Provide the (x, y) coordinate of the cell's center where the given text is located.  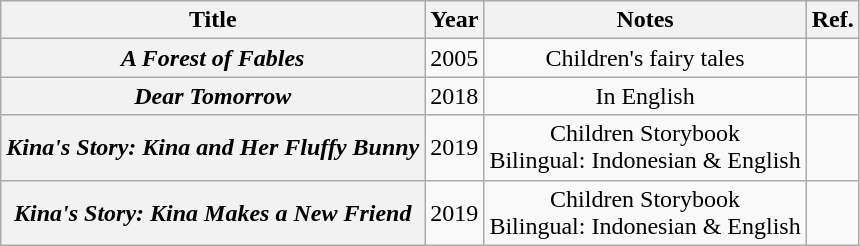
Kina's Story: Kina Makes a New Friend (213, 212)
Title (213, 20)
A Forest of Fables (213, 58)
Ref. (832, 20)
Notes (645, 20)
2018 (454, 96)
Kina's Story: Kina and Her Fluffy Bunny (213, 148)
Children's fairy tales (645, 58)
Year (454, 20)
Dear Tomorrow (213, 96)
In English (645, 96)
2005 (454, 58)
